Locate the cell with the specified text and output its [X, Y] center coordinate. 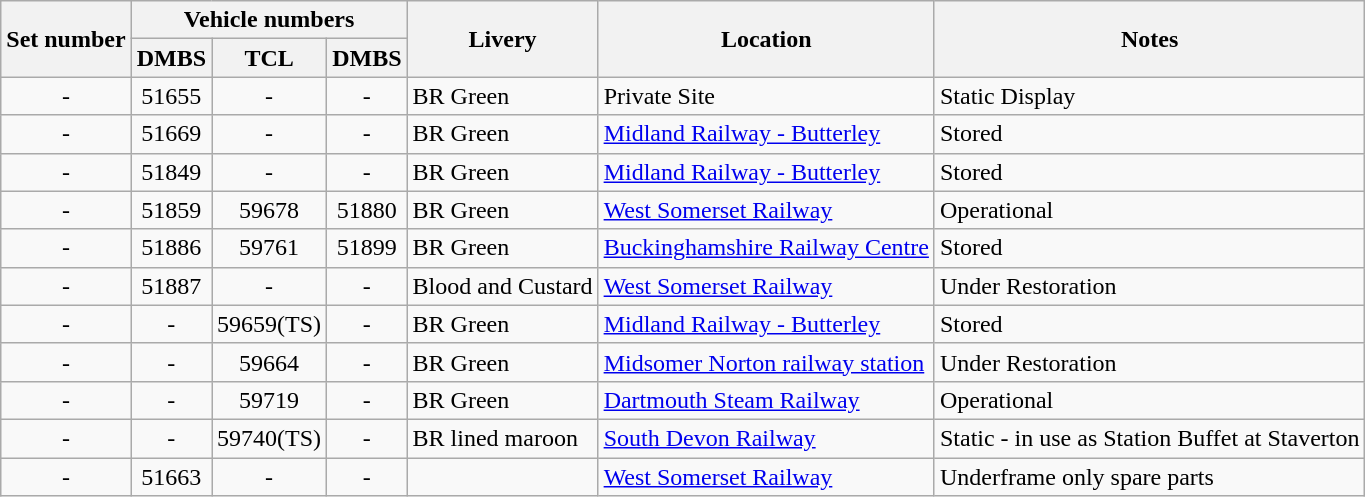
59678 [270, 210]
Private Site [766, 96]
51655 [171, 96]
Set number [66, 39]
Dartmouth Steam Railway [766, 400]
Static Display [1150, 96]
Notes [1150, 39]
59740(TS) [270, 438]
51880 [367, 210]
51663 [171, 477]
Buckinghamshire Railway Centre [766, 248]
Livery [502, 39]
Underframe only spare parts [1150, 477]
51849 [171, 172]
51899 [367, 248]
Midsomer Norton railway station [766, 362]
59719 [270, 400]
Blood and Custard [502, 286]
Location [766, 39]
59664 [270, 362]
51886 [171, 248]
51859 [171, 210]
51669 [171, 134]
51887 [171, 286]
Static - in use as Station Buffet at Staverton [1150, 438]
South Devon Railway [766, 438]
59659(TS) [270, 324]
BR lined maroon [502, 438]
Vehicle numbers [269, 20]
59761 [270, 248]
TCL [270, 58]
